Search for the cell housing the specified text and yield its [X, Y] center coordinate. 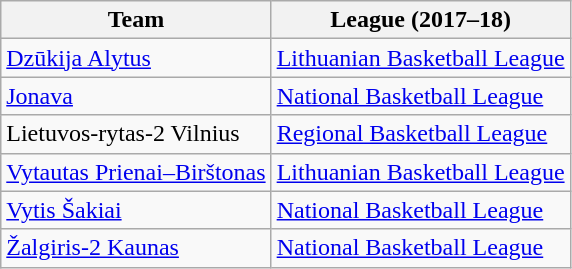
Dzūkija Alytus [136, 58]
League (2017–18) [420, 20]
Vytis Šakiai [136, 210]
Žalgiris-2 Kaunas [136, 248]
Team [136, 20]
Regional Basketball League [420, 134]
Vytautas Prienai–Birštonas [136, 172]
Jonava [136, 96]
Lietuvos-rytas-2 Vilnius [136, 134]
